Locate the cell with the specified text and output its (X, Y) center coordinate. 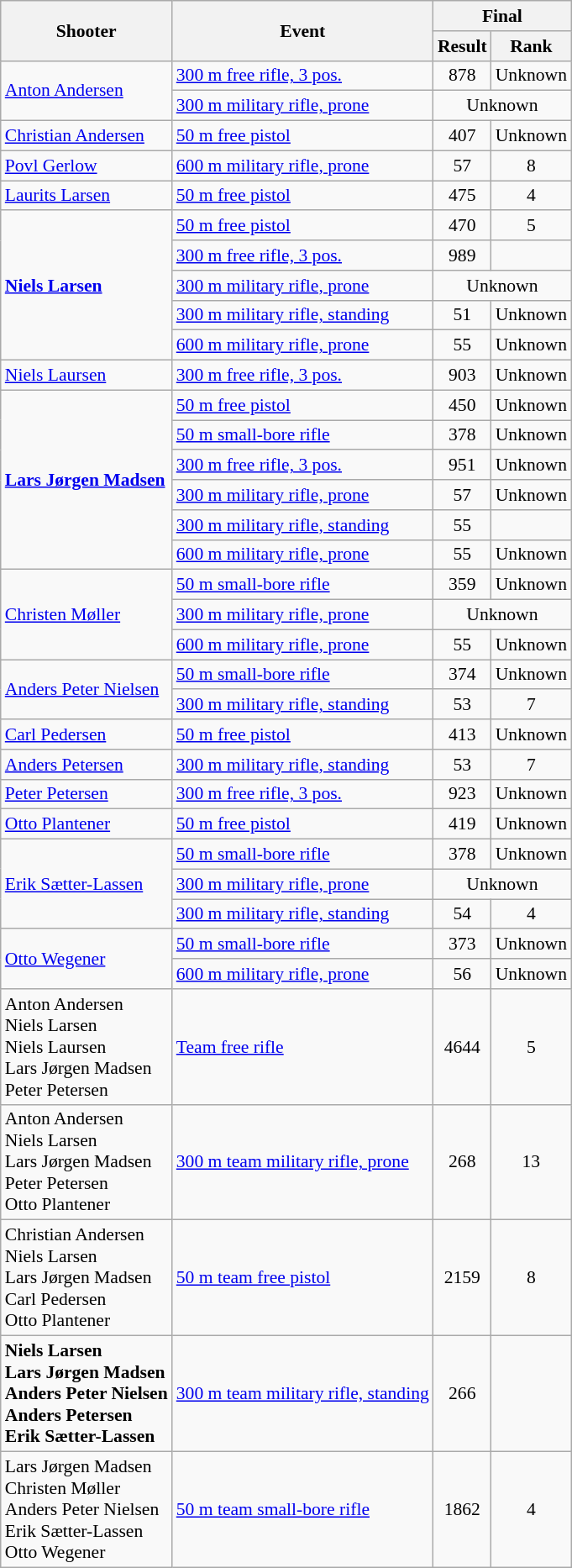
923 (462, 794)
Anders Petersen (87, 765)
450 (462, 405)
407 (462, 136)
Lars Jørgen Madsen (87, 480)
50 m team small-bore rifle (302, 1509)
903 (462, 376)
470 (462, 226)
1862 (462, 1509)
Christian Andersen (87, 136)
Peter Petersen (87, 794)
Lars Jørgen Madsen Christen Møller Anders Peter Nielsen Erik Sætter-Lassen Otto Wegener (87, 1509)
374 (462, 675)
Povl Gerlow (87, 166)
Niels Larsen Lars Jørgen Madsen Anders Peter Nielsen Anders Petersen Erik Sætter-Lassen (87, 1394)
Rank (531, 46)
Shooter (87, 30)
Event (302, 30)
Final (502, 16)
300 m team military rifle, standing (302, 1394)
Anton Andersen (87, 91)
Christen Møller (87, 615)
Anders Peter Nielsen (87, 689)
Erik Sætter-Lassen (87, 884)
Christian Andersen Niels Larsen Lars Jørgen Madsen Carl Pedersen Otto Plantener (87, 1278)
50 m team free pistol (302, 1278)
878 (462, 76)
359 (462, 585)
Laurits Larsen (87, 196)
475 (462, 196)
268 (462, 1162)
Anton Andersen Niels Larsen Lars Jørgen Madsen Peter Petersen Otto Plantener (87, 1162)
Otto Wegener (87, 960)
373 (462, 944)
Otto Plantener (87, 824)
4644 (462, 1047)
419 (462, 824)
56 (462, 974)
2159 (462, 1278)
54 (462, 914)
989 (462, 255)
266 (462, 1394)
13 (531, 1162)
300 m team military rifle, prone (302, 1162)
Carl Pedersen (87, 734)
Result (462, 46)
Niels Larsen (87, 286)
Anton Andersen Niels Larsen Niels Laursen Lars Jørgen Madsen Peter Petersen (87, 1047)
413 (462, 734)
51 (462, 315)
951 (462, 466)
Team free rifle (302, 1047)
Niels Laursen (87, 376)
